From the cell containing the given text, extract its center point as [X, Y] coordinate. 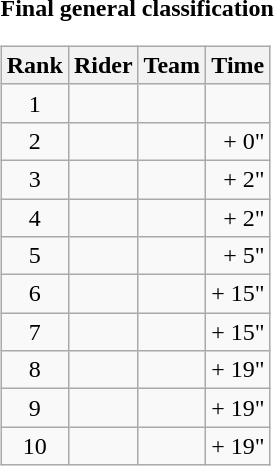
2 [34, 141]
3 [34, 179]
Rank [34, 65]
Rider [103, 65]
8 [34, 370]
7 [34, 332]
9 [34, 408]
1 [34, 103]
Time [238, 65]
6 [34, 294]
+ 0" [238, 141]
4 [34, 217]
10 [34, 446]
+ 5" [238, 256]
5 [34, 256]
Team [172, 65]
